For the text-containing cell, return its midpoint in (x, y) coordinate format. 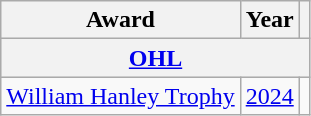
William Hanley Trophy (120, 96)
Year (270, 20)
OHL (156, 58)
Award (120, 20)
2024 (270, 96)
